Locate the cell with the specified text and output its [x, y] center coordinate. 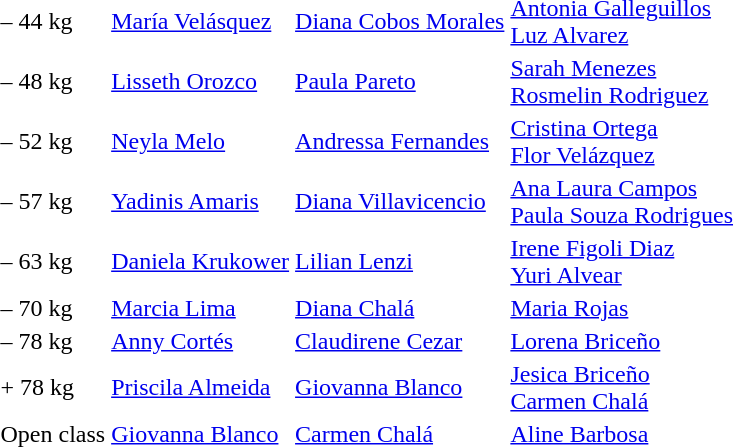
Yadinis Amaris [200, 202]
Anny Cortés [200, 341]
Daniela Krukower [200, 262]
Neyla Melo [200, 142]
Diana Chalá [400, 308]
Andressa Fernandes [400, 142]
Diana Villavicencio [400, 202]
Claudirene Cezar [400, 341]
Paula Pareto [400, 82]
Priscila Almeida [200, 388]
Lilian Lenzi [400, 262]
Marcia Lima [200, 308]
Lisseth Orozco [200, 82]
Giovanna Blanco [400, 388]
